Search for the cell housing the specified text and yield its [x, y] center coordinate. 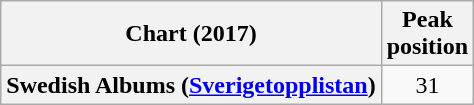
Peak position [427, 34]
Swedish Albums (Sverigetopplistan) [191, 85]
31 [427, 85]
Chart (2017) [191, 34]
